Detect which cell encompasses the target text, then output its (X, Y) center coordinate. 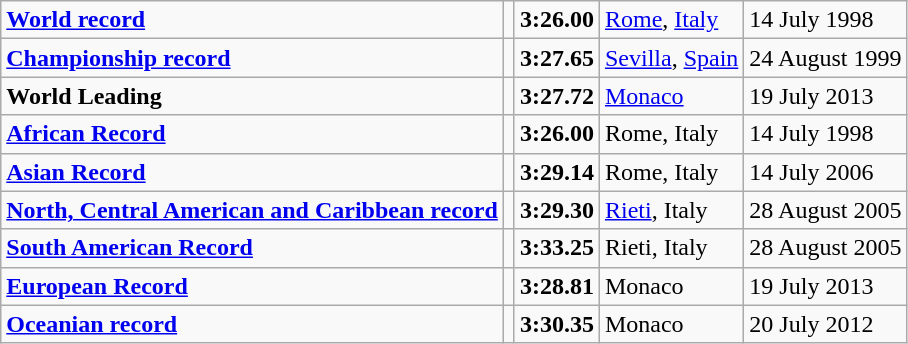
3:29.30 (556, 210)
3:30.35 (556, 324)
North, Central American and Caribbean record (252, 210)
3:33.25 (556, 248)
South American Record (252, 248)
14 July 2006 (826, 172)
World record (252, 20)
Oceanian record (252, 324)
Sevilla, Spain (671, 58)
3:29.14 (556, 172)
24 August 1999 (826, 58)
World Leading (252, 96)
3:28.81 (556, 286)
European Record (252, 286)
African Record (252, 134)
20 July 2012 (826, 324)
3:27.72 (556, 96)
Asian Record (252, 172)
Championship record (252, 58)
3:27.65 (556, 58)
